Find where the given text appears and provide that cell's center as (X, Y) coordinate. 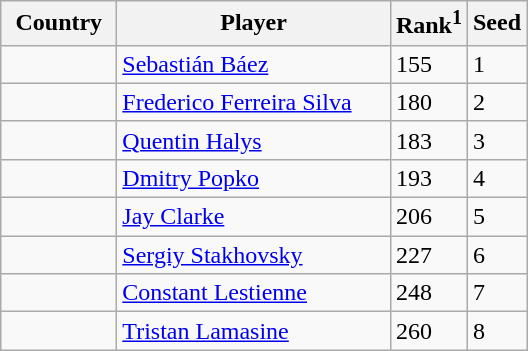
Jay Clarke (254, 217)
5 (496, 217)
206 (428, 217)
1 (496, 64)
Frederico Ferreira Silva (254, 102)
Quentin Halys (254, 140)
Sebastián Báez (254, 64)
248 (428, 293)
Tristan Lamasine (254, 331)
180 (428, 102)
Player (254, 24)
Rank1 (428, 24)
155 (428, 64)
Country (59, 24)
Sergiy Stakhovsky (254, 255)
193 (428, 178)
3 (496, 140)
2 (496, 102)
Seed (496, 24)
Dmitry Popko (254, 178)
260 (428, 331)
8 (496, 331)
4 (496, 178)
6 (496, 255)
7 (496, 293)
Constant Lestienne (254, 293)
227 (428, 255)
183 (428, 140)
